Scan for the cell matching the given text and deliver its [X, Y] coordinate at center. 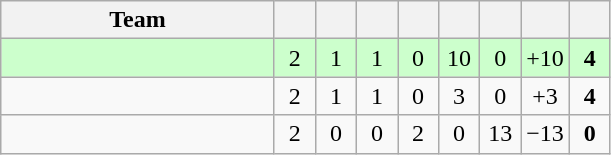
3 [460, 96]
+3 [546, 96]
Team [138, 20]
−13 [546, 134]
13 [500, 134]
+10 [546, 58]
10 [460, 58]
